Pinpoint the cell where the given text exists, returning its (x, y) midpoint coordinate. 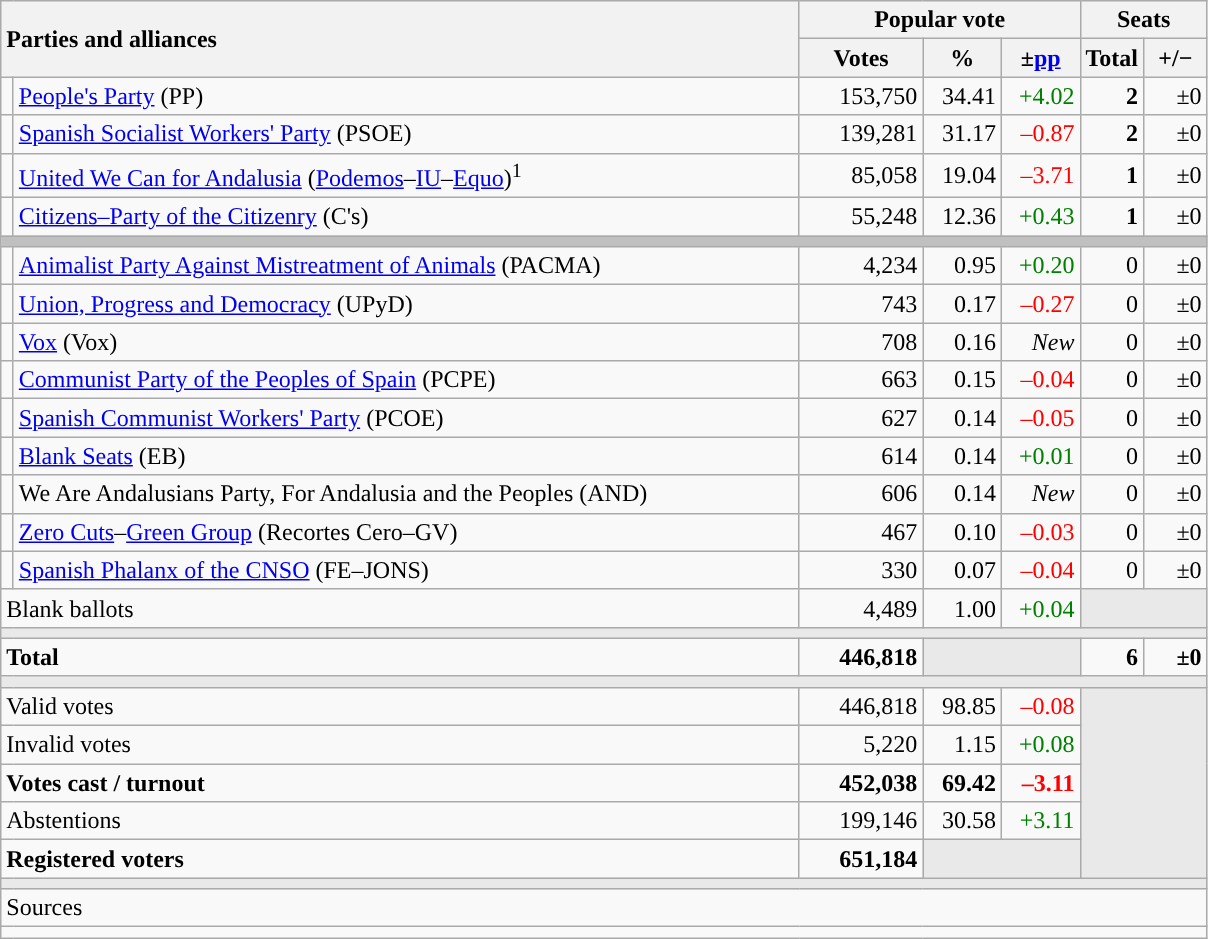
Invalid votes (400, 745)
Spanish Communist Workers' Party (PCOE) (406, 418)
Abstentions (400, 821)
651,184 (861, 859)
0.16 (962, 342)
Votes (861, 58)
6 (1112, 657)
452,038 (861, 783)
55,248 (861, 217)
±pp (1040, 58)
+4.02 (1040, 96)
Blank ballots (400, 608)
Communist Party of the Peoples of Spain (PCPE) (406, 380)
Spanish Socialist Workers' Party (PSOE) (406, 134)
1.15 (962, 745)
663 (861, 380)
Vox (Vox) (406, 342)
0.10 (962, 532)
Zero Cuts–Green Group (Recortes Cero–GV) (406, 532)
We Are Andalusians Party, For Andalusia and the Peoples (AND) (406, 494)
0.15 (962, 380)
1.00 (962, 608)
34.41 (962, 96)
–0.08 (1040, 706)
Valid votes (400, 706)
467 (861, 532)
People's Party (PP) (406, 96)
–0.87 (1040, 134)
98.85 (962, 706)
30.58 (962, 821)
12.36 (962, 217)
614 (861, 456)
–3.71 (1040, 176)
Animalist Party Against Mistreatment of Animals (PACMA) (406, 266)
Union, Progress and Democracy (UPyD) (406, 304)
153,750 (861, 96)
69.42 (962, 783)
0.07 (962, 570)
Sources (604, 908)
5,220 (861, 745)
Citizens–Party of the Citizenry (C's) (406, 217)
85,058 (861, 176)
+/− (1176, 58)
Parties and alliances (400, 39)
31.17 (962, 134)
139,281 (861, 134)
0.17 (962, 304)
Popular vote (940, 20)
Seats (1144, 20)
4,234 (861, 266)
–0.03 (1040, 532)
Registered voters (400, 859)
+0.43 (1040, 217)
Blank Seats (EB) (406, 456)
627 (861, 418)
+0.08 (1040, 745)
708 (861, 342)
Votes cast / turnout (400, 783)
–3.11 (1040, 783)
330 (861, 570)
+3.11 (1040, 821)
+0.20 (1040, 266)
606 (861, 494)
–0.05 (1040, 418)
743 (861, 304)
19.04 (962, 176)
Spanish Phalanx of the CNSO (FE–JONS) (406, 570)
+0.04 (1040, 608)
United We Can for Andalusia (Podemos–IU–Equo)1 (406, 176)
0.95 (962, 266)
4,489 (861, 608)
% (962, 58)
199,146 (861, 821)
–0.27 (1040, 304)
+0.01 (1040, 456)
